Extract the [X, Y] coordinate from the center of the cell holding the provided text.  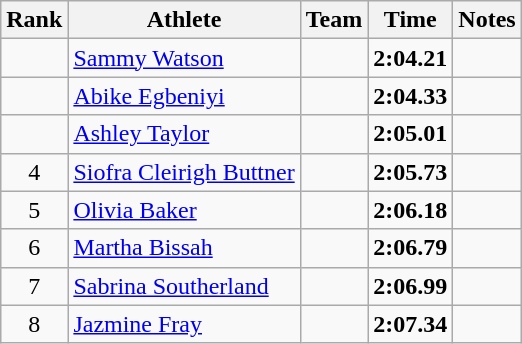
Notes [487, 20]
Team [334, 20]
2:05.01 [410, 134]
Siofra Cleirigh Buttner [184, 172]
Abike Egbeniyi [184, 96]
5 [34, 210]
2:04.21 [410, 58]
Time [410, 20]
4 [34, 172]
2:06.18 [410, 210]
2:04.33 [410, 96]
Rank [34, 20]
2:07.34 [410, 324]
Jazmine Fray [184, 324]
Ashley Taylor [184, 134]
Sabrina Southerland [184, 286]
Athlete [184, 20]
2:06.99 [410, 286]
Olivia Baker [184, 210]
Martha Bissah [184, 248]
7 [34, 286]
6 [34, 248]
8 [34, 324]
2:06.79 [410, 248]
Sammy Watson [184, 58]
2:05.73 [410, 172]
